Capture the cell that displays the provided text and extract its (x, y) central coordinate. 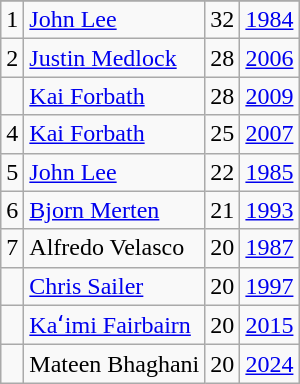
22 (222, 172)
2007 (270, 134)
5 (12, 172)
Justin Medlock (114, 58)
1985 (270, 172)
Bjorn Merten (114, 210)
7 (12, 248)
21 (222, 210)
2024 (270, 364)
Alfredo Velasco (114, 248)
Kaʻimi Fairbairn (114, 325)
25 (222, 134)
Mateen Bhaghani (114, 364)
1997 (270, 286)
1993 (270, 210)
2015 (270, 325)
6 (12, 210)
2 (12, 58)
1984 (270, 20)
1987 (270, 248)
2009 (270, 96)
2006 (270, 58)
Chris Sailer (114, 286)
4 (12, 134)
32 (222, 20)
1 (12, 20)
